Detect which cell encompasses the target text, then output its [X, Y] center coordinate. 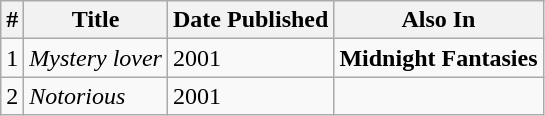
Also In [438, 20]
Mystery lover [96, 58]
2 [12, 96]
Midnight Fantasies [438, 58]
Title [96, 20]
Notorious [96, 96]
1 [12, 58]
Date Published [250, 20]
# [12, 20]
